For the text-containing cell, return its midpoint in (x, y) coordinate format. 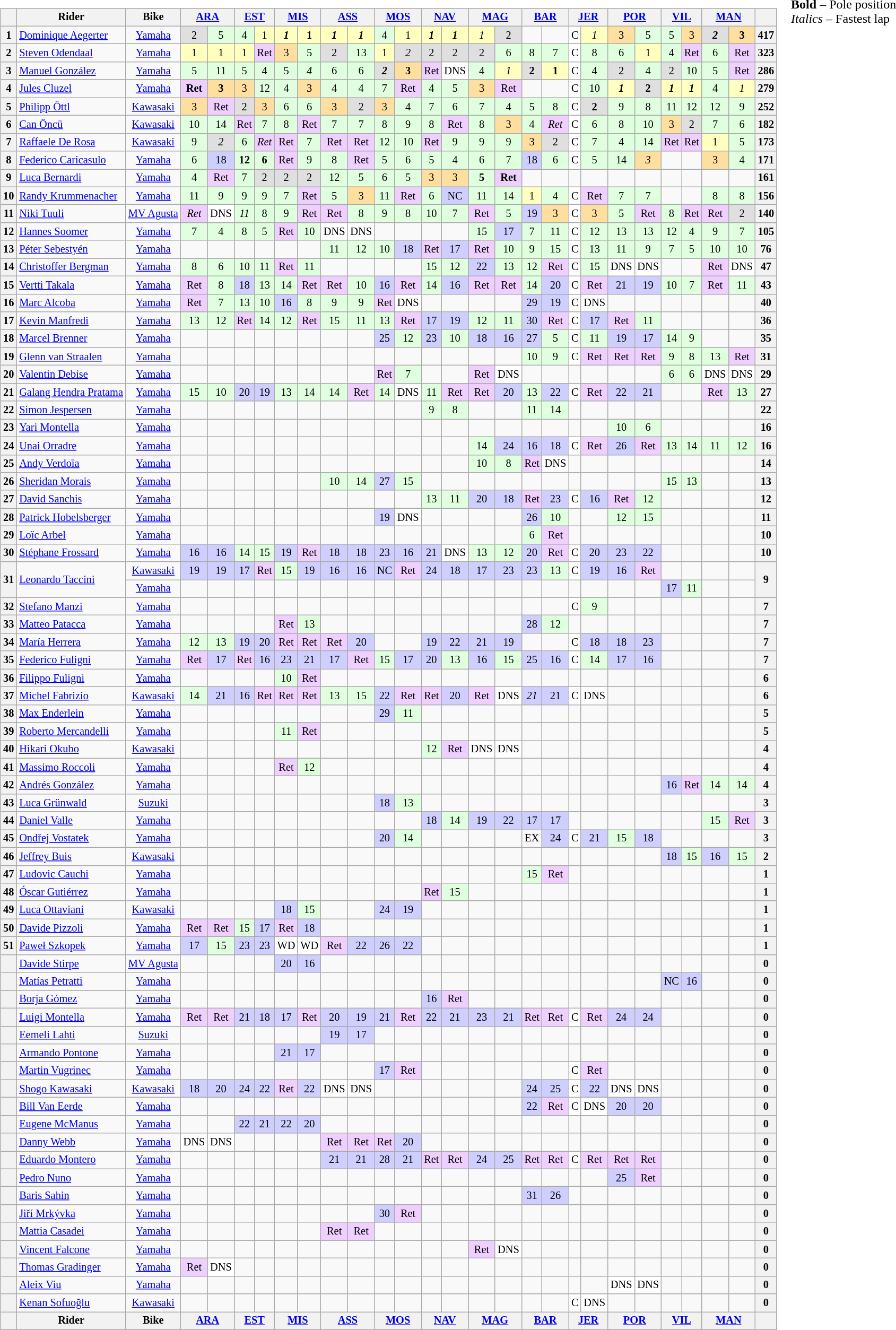
Thomas Gradinger (71, 1267)
Matteo Patacca (71, 624)
49 (8, 910)
Luca Bernardi (71, 178)
Andrés González (71, 785)
Manuel González (71, 71)
41 (8, 767)
Galang Hendra Pratama (71, 392)
48 (8, 892)
Luca Ottaviani (71, 910)
Dominique Aegerter (71, 35)
34 (8, 642)
Vincent Falcone (71, 1249)
Ludovic Cauchi (71, 874)
Roberto Mercandelli (71, 732)
173 (766, 142)
Kenan Sofuoğlu (71, 1303)
Vertti Takala (71, 285)
Eugene McManus (71, 1124)
Raffaele De Rosa (71, 142)
Davide Pizzoli (71, 928)
Luca Grünwald (71, 803)
Daniel Valle (71, 821)
182 (766, 125)
Borja Gómez (71, 999)
Patrick Hobelsberger (71, 517)
Baris Sahin (71, 1196)
417 (766, 35)
105 (766, 232)
Michel Fabrizio (71, 696)
Glenn van Straalen (71, 357)
76 (766, 249)
Aleix Viu (71, 1285)
Ondřej Vostatek (71, 839)
Simon Jespersen (71, 410)
Hikari Okubo (71, 750)
46 (8, 856)
Marcel Brenner (71, 338)
Martin Vugrinec (71, 1071)
Eemeli Lahti (71, 1035)
Max Enderlein (71, 714)
32 (8, 606)
51 (8, 946)
Randy Krummenacher (71, 196)
Stefano Manzi (71, 606)
Unai Orradre (71, 446)
Federico Fuligni (71, 660)
Danny Webb (71, 1142)
Yari Montella (71, 428)
Valentin Debise (71, 375)
Hannes Soomer (71, 232)
44 (8, 821)
Óscar Gutiérrez (71, 892)
David Sanchis (71, 499)
161 (766, 178)
EX (532, 839)
Mattia Casadei (71, 1231)
Massimo Roccoli (71, 767)
171 (766, 160)
Sheridan Morais (71, 482)
Stéphane Frossard (71, 553)
50 (8, 928)
Eduardo Montero (71, 1160)
156 (766, 196)
Philipp Öttl (71, 107)
286 (766, 71)
Filippo Fuligni (71, 678)
Kevin Manfredi (71, 321)
Shogo Kawasaki (71, 1089)
Federico Caricasulo (71, 160)
Marc Alcoba (71, 303)
Christoffer Bergman (71, 267)
45 (8, 839)
Loïc Arbel (71, 535)
39 (8, 732)
Jiří Mrkývka (71, 1214)
María Herrera (71, 642)
Can Öncü (71, 125)
37 (8, 696)
Matías Petratti (71, 981)
38 (8, 714)
Steven Odendaal (71, 53)
Pedro Nuno (71, 1178)
Luigi Montella (71, 1017)
Jules Cluzel (71, 89)
Bill Van Eerde (71, 1107)
323 (766, 53)
33 (8, 624)
42 (8, 785)
Leonardo Taccini (71, 579)
Niki Tuuli (71, 214)
Andy Verdoïa (71, 464)
Jeffrey Buis (71, 856)
279 (766, 89)
252 (766, 107)
Armando Pontone (71, 1053)
Paweł Szkopek (71, 946)
140 (766, 214)
Davide Stirpe (71, 963)
Péter Sebestyén (71, 249)
